Detect which cell encompasses the target text, then output its [X, Y] center coordinate. 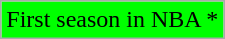
First season in NBA * [112, 20]
